Find where the given text appears and provide that cell's center as [X, Y] coordinate. 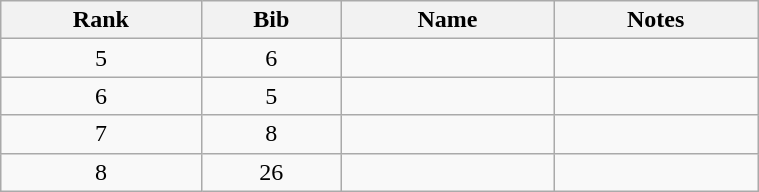
Bib [272, 20]
Name [448, 20]
7 [101, 134]
26 [272, 172]
Rank [101, 20]
Notes [656, 20]
